Return the [x, y] coordinate for the center point of the cell that contains the specified text.  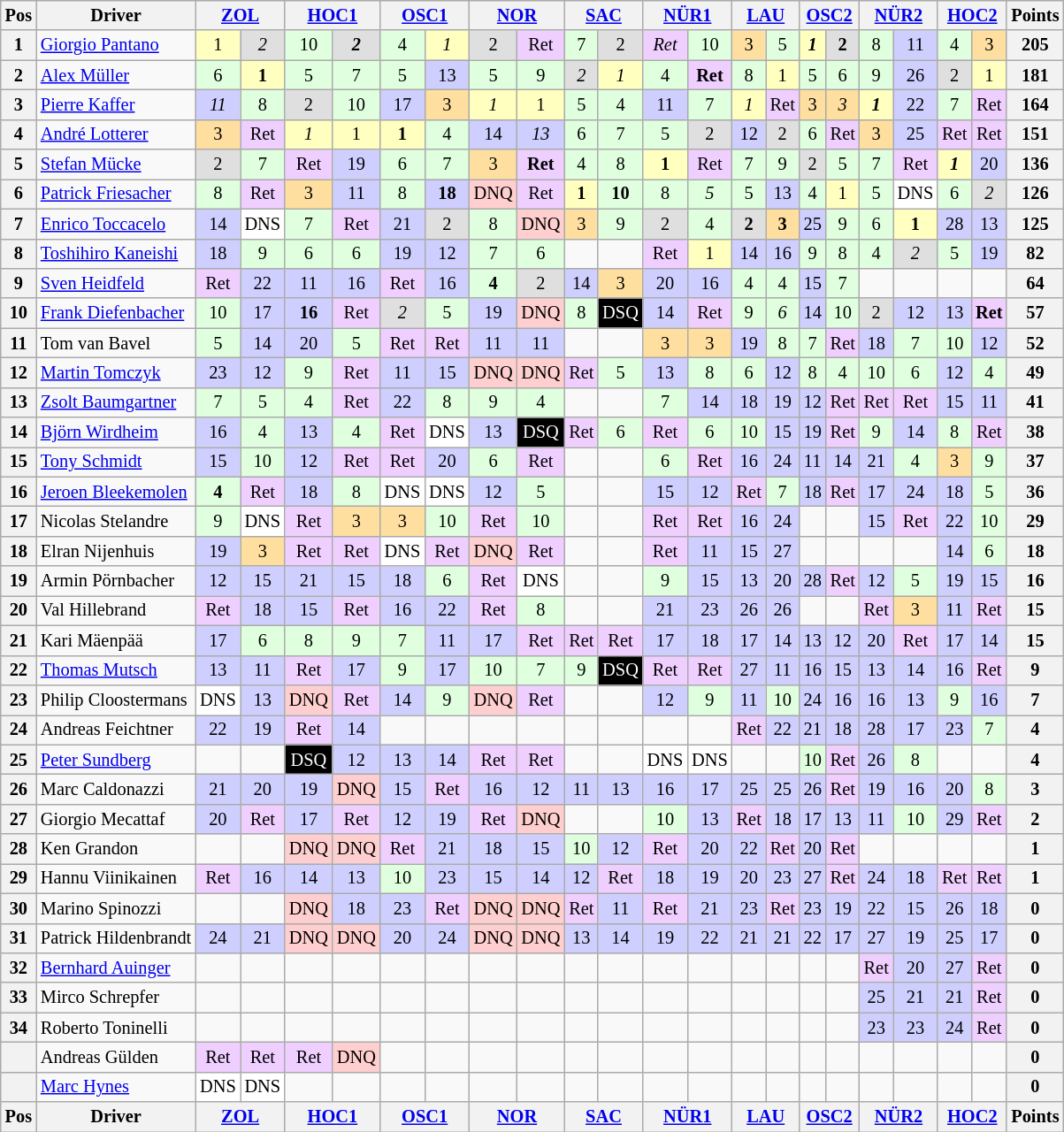
Stefan Mücke [116, 164]
125 [1035, 224]
Sven Heidfeld [116, 283]
Mirco Schrepfer [116, 998]
Frank Diefenbacher [116, 313]
Marc Hynes [116, 1087]
82 [1035, 254]
Enrico Toccacelo [116, 224]
Tom van Bavel [116, 343]
136 [1035, 164]
Hannu Viinikainen [116, 878]
Martin Tomczyk [116, 372]
Peter Sundberg [116, 760]
Nicolas Stelandre [116, 521]
Giorgio Mecattaf [116, 819]
164 [1035, 104]
126 [1035, 194]
41 [1035, 402]
Kari Mäenpää [116, 640]
36 [1035, 492]
Andreas Feichtner [116, 730]
38 [1035, 432]
151 [1035, 134]
30 [19, 908]
57 [1035, 313]
37 [1035, 462]
181 [1035, 75]
Jeroen Bleekemolen [116, 492]
Marc Caldonazzi [116, 789]
Tony Schmidt [116, 462]
Bernhard Auinger [116, 968]
34 [19, 1028]
Andreas Gülden [116, 1057]
Philip Cloostermans [116, 700]
32 [19, 968]
Björn Wirdheim [116, 432]
64 [1035, 283]
205 [1035, 45]
André Lotterer [116, 134]
Ken Grandon [116, 849]
Giorgio Pantano [116, 45]
Roberto Toninelli [116, 1028]
Toshihiro Kaneishi [116, 254]
Thomas Mutsch [116, 670]
Alex Müller [116, 75]
Patrick Hildenbrandt [116, 938]
33 [19, 998]
Zsolt Baumgartner [116, 402]
Patrick Friesacher [116, 194]
Val Hillebrand [116, 610]
Armin Pörnbacher [116, 581]
Marino Spinozzi [116, 908]
Elran Nijenhuis [116, 551]
52 [1035, 343]
49 [1035, 372]
Pierre Kaffer [116, 104]
31 [19, 938]
